From the cell containing the given text, extract its center point as (x, y) coordinate. 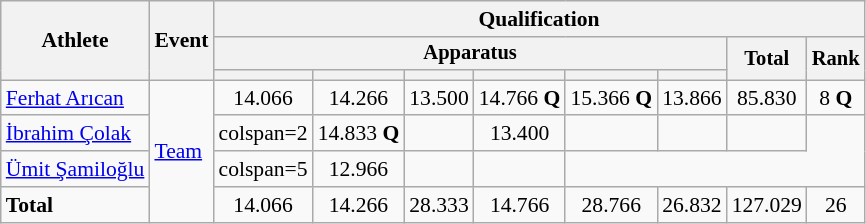
26 (836, 205)
13.866 (692, 98)
Team (181, 151)
Ferhat Arıcan (76, 98)
12.966 (359, 169)
8 Q (836, 98)
15.366 Q (611, 98)
127.029 (767, 205)
28.333 (438, 205)
28.766 (611, 205)
colspan=2 (264, 134)
Apparatus (470, 54)
13.500 (438, 98)
85.830 (767, 98)
Event (181, 40)
colspan=5 (264, 169)
14.766 (520, 205)
14.766 Q (520, 98)
Rank (836, 58)
İbrahim Çolak (76, 134)
Athlete (76, 40)
26.832 (692, 205)
13.400 (520, 134)
Ümit Şamiloğlu (76, 169)
14.833 Q (359, 134)
Qualification (540, 19)
